Find where the given text appears and provide that cell's center as [x, y] coordinate. 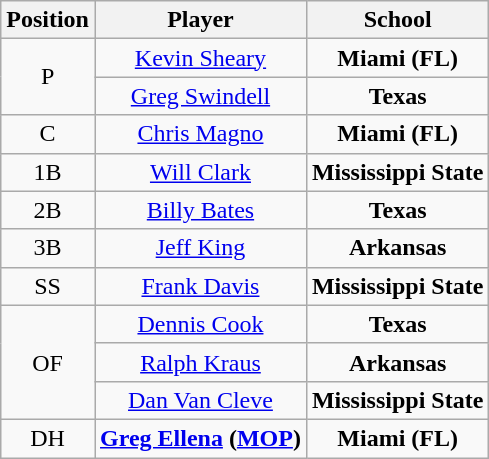
3B [48, 248]
DH [48, 438]
C [48, 134]
2B [48, 210]
Player [200, 20]
1B [48, 172]
Kevin Sheary [200, 58]
Will Clark [200, 172]
Jeff King [200, 248]
P [48, 77]
Billy Bates [200, 210]
School [397, 20]
SS [48, 286]
OF [48, 362]
Dan Van Cleve [200, 400]
Dennis Cook [200, 324]
Ralph Kraus [200, 362]
Frank Davis [200, 286]
Greg Swindell [200, 96]
Chris Magno [200, 134]
Position [48, 20]
Greg Ellena (MOP) [200, 438]
